Pinpoint the cell where the given text exists, returning its (x, y) midpoint coordinate. 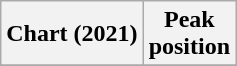
Chart (2021) (72, 34)
Peakposition (189, 34)
